Extract the (x, y) coordinate from the center of the cell holding the provided text.  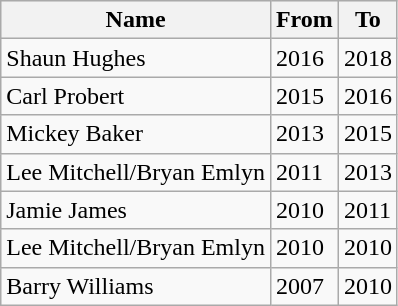
Shaun Hughes (136, 58)
Carl Probert (136, 96)
2018 (368, 58)
To (368, 20)
From (304, 20)
Barry Williams (136, 286)
Mickey Baker (136, 134)
2007 (304, 286)
Jamie James (136, 210)
Name (136, 20)
